Return the (x, y) coordinate for the center point of the cell that contains the specified text.  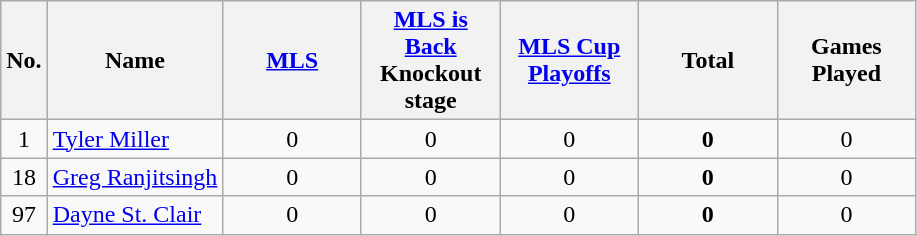
18 (24, 177)
Greg Ranjitsingh (135, 177)
Name (135, 60)
MLS Cup Playoffs (570, 60)
MLS is BackKnockout stage (430, 60)
MLS (292, 60)
No. (24, 60)
Tyler Miller (135, 139)
1 (24, 139)
97 (24, 215)
Dayne St. Clair (135, 215)
Total (708, 60)
Games Played (846, 60)
